Provide the [X, Y] coordinate of the cell's center where the given text is located.  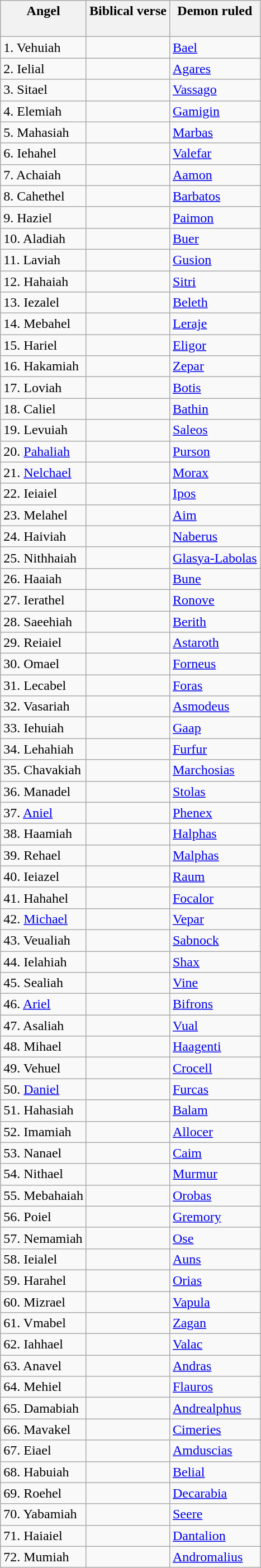
52. Imamiah [44, 1132]
66. Mavakel [44, 1429]
Andras [215, 1366]
54. Nithael [44, 1174]
Naberus [215, 536]
Stolas [215, 792]
Andromalius [215, 1557]
71. Haiaiel [44, 1536]
Caim [215, 1153]
Morax [215, 473]
Purson [215, 451]
30. Omael [44, 664]
Malphas [215, 855]
62. Iahhael [44, 1345]
25. Nithhaiah [44, 557]
38. Haamiah [44, 834]
47. Asaliah [44, 1026]
44. Ielahiah [44, 961]
63. Anavel [44, 1366]
23. Melahel [44, 515]
Flauros [215, 1387]
Auns [215, 1259]
19. Levuiah [44, 430]
70. Yabamiah [44, 1514]
7. Achaiah [44, 175]
28. Saeehiah [44, 622]
Bathin [215, 409]
Gamigin [215, 111]
43. Veualiah [44, 940]
Vepar [215, 919]
39. Rehael [44, 855]
Leraje [215, 324]
60. Mizrael [44, 1302]
Zepar [215, 366]
2. Ielial [44, 69]
67. Eiael [44, 1451]
Amduscias [215, 1451]
Orobas [215, 1195]
Focalor [215, 898]
42. Michael [44, 919]
51. Hahasiah [44, 1111]
24. Haiviah [44, 536]
Balam [215, 1111]
Furcas [215, 1089]
Orias [215, 1280]
Biblical verse [127, 19]
Murmur [215, 1174]
Demon ruled [215, 19]
15. Hariel [44, 345]
11. Laviah [44, 260]
45. Sealiah [44, 983]
14. Mebahel [44, 324]
48. Mihael [44, 1047]
64. Mehiel [44, 1387]
Aim [215, 515]
41. Hahahel [44, 898]
Astaroth [215, 643]
68. Habuiah [44, 1472]
29. Reiaiel [44, 643]
33. Iehuiah [44, 728]
Ronove [215, 600]
31. Lecabel [44, 685]
Ipos [215, 494]
6. Iehahel [44, 154]
58. Ieialel [44, 1259]
Zagan [215, 1323]
34. Lehahiah [44, 749]
72. Mumiah [44, 1557]
Dantalion [215, 1536]
59. Harahel [44, 1280]
20. Pahaliah [44, 451]
Valefar [215, 154]
50. Daniel [44, 1089]
Agares [215, 69]
Shax [215, 961]
Ose [215, 1238]
8. Cahethel [44, 196]
Barbatos [215, 196]
Decarabia [215, 1493]
Gaap [215, 728]
Vapula [215, 1302]
Glasya-Labolas [215, 557]
Angel [44, 19]
Haagenti [215, 1047]
Crocell [215, 1068]
Foras [215, 685]
13. Iezalel [44, 303]
9. Haziel [44, 217]
Gusion [215, 260]
Forneus [215, 664]
Raum [215, 876]
Phenex [215, 813]
Sitri [215, 281]
32. Vasariah [44, 707]
Belial [215, 1472]
69. Roehel [44, 1493]
36. Manadel [44, 792]
17. Loviah [44, 388]
Halphas [215, 834]
65. Damabiah [44, 1408]
26. Haaiah [44, 579]
Eligor [215, 345]
18. Caliel [44, 409]
35. Chavakiah [44, 770]
Gremory [215, 1217]
Marbas [215, 132]
Allocer [215, 1132]
Valac [215, 1345]
Bael [215, 47]
10. Aladiah [44, 239]
21. Nelchael [44, 473]
Marchosias [215, 770]
61. Vmabel [44, 1323]
3. Sitael [44, 90]
Vual [215, 1026]
40. Ieiazel [44, 876]
Furfur [215, 749]
53. Nanael [44, 1153]
Sabnock [215, 940]
Andrealphus [215, 1408]
5. Mahasiah [44, 132]
55. Mebahaiah [44, 1195]
Botis [215, 388]
Beleth [215, 303]
Vassago [215, 90]
Seere [215, 1514]
57. Nemamiah [44, 1238]
Aamon [215, 175]
Buer [215, 239]
22. Ieiaiel [44, 494]
Asmodeus [215, 707]
12. Hahaiah [44, 281]
Saleos [215, 430]
56. Poiel [44, 1217]
27. Ierathel [44, 600]
Cimeries [215, 1429]
4. Elemiah [44, 111]
37. Aniel [44, 813]
16. Hakamiah [44, 366]
Bune [215, 579]
Vine [215, 983]
46. Ariel [44, 1004]
1. Vehuiah [44, 47]
49. Vehuel [44, 1068]
Bifrons [215, 1004]
Paimon [215, 217]
Berith [215, 622]
